Pinpoint the cell where the given text exists, returning its [X, Y] midpoint coordinate. 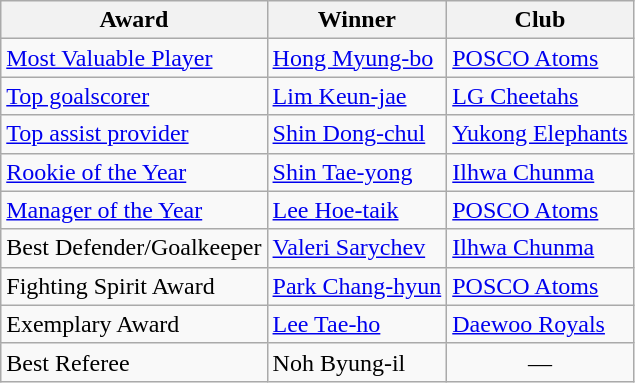
LG Cheetahs [540, 96]
Daewoo Royals [540, 324]
Shin Dong-chul [357, 134]
Noh Byung-il [357, 362]
Exemplary Award [134, 324]
Manager of the Year [134, 210]
Award [134, 20]
Lee Tae-ho [357, 324]
Yukong Elephants [540, 134]
— [540, 362]
Winner [357, 20]
Valeri Sarychev [357, 248]
Club [540, 20]
Hong Myung-bo [357, 58]
Best Referee [134, 362]
Most Valuable Player [134, 58]
Lee Hoe-taik [357, 210]
Top assist provider [134, 134]
Shin Tae-yong [357, 172]
Lim Keun-jae [357, 96]
Best Defender/Goalkeeper [134, 248]
Park Chang-hyun [357, 286]
Rookie of the Year [134, 172]
Top goalscorer [134, 96]
Fighting Spirit Award [134, 286]
